Extract the (X, Y) coordinate from the center of the cell holding the provided text.  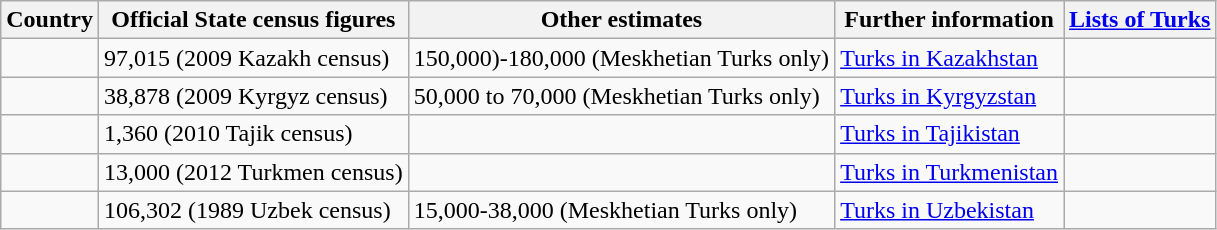
Country (50, 20)
Official State census figures (253, 20)
13,000 (2012 Turkmen census) (253, 172)
15,000-38,000 (Meskhetian Turks only) (621, 210)
Turks in Kyrgyzstan (950, 96)
106,302 (1989 Uzbek census) (253, 210)
Turks in Uzbekistan (950, 210)
150,000)-180,000 (Meskhetian Turks only) (621, 58)
Other estimates (621, 20)
97,015 (2009 Kazakh census) (253, 58)
Turks in Tajikistan (950, 134)
38,878 (2009 Kyrgyz census) (253, 96)
1,360 (2010 Tajik census) (253, 134)
Lists of Turks (1140, 20)
Further information (950, 20)
Turks in Kazakhstan (950, 58)
Turks in Turkmenistan (950, 172)
50,000 to 70,000 (Meskhetian Turks only) (621, 96)
